Find where the given text appears and provide that cell's center as [X, Y] coordinate. 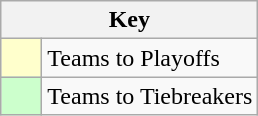
Teams to Tiebreakers [150, 96]
Key [130, 20]
Teams to Playoffs [150, 58]
